From the cell containing the given text, extract its center point as [X, Y] coordinate. 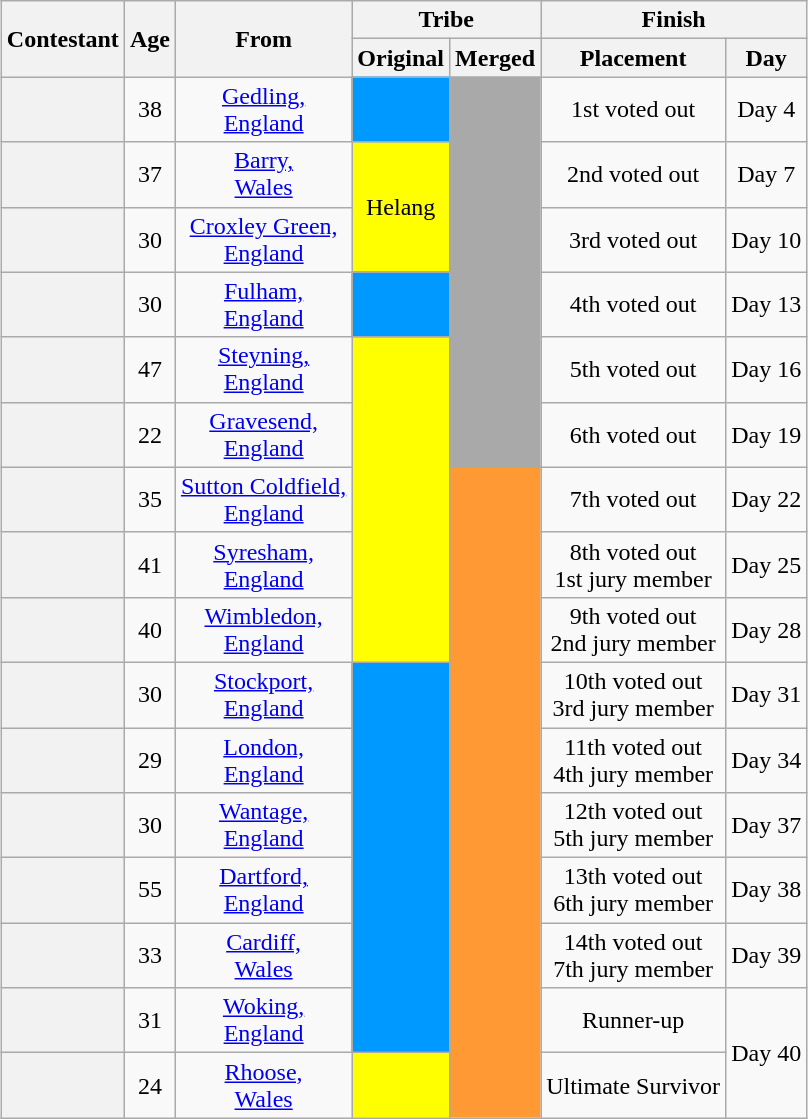
4th voted out [634, 304]
55 [150, 890]
11th voted out4th jury member [634, 760]
38 [150, 110]
1st voted out [634, 110]
6th voted out [634, 434]
Day 34 [766, 760]
London,England [263, 760]
Cardiff,Wales [263, 956]
Day 19 [766, 434]
Steyning,England [263, 370]
Woking,England [263, 1020]
29 [150, 760]
Contestant [62, 39]
Original [401, 58]
Barry,Wales [263, 174]
Gravesend,England [263, 434]
From [263, 39]
3rd voted out [634, 240]
7th voted out [634, 500]
Day 38 [766, 890]
14th voted out7th jury member [634, 956]
Age [150, 39]
Tribe [446, 20]
5th voted out [634, 370]
Day 37 [766, 826]
Placement [634, 58]
Wimbledon,England [263, 630]
Stockport,England [263, 694]
8th voted out1st jury member [634, 564]
Day 7 [766, 174]
Dartford,England [263, 890]
Fulham,England [263, 304]
10th voted out3rd jury member [634, 694]
Day 4 [766, 110]
Merged [496, 58]
2nd voted out [634, 174]
Wantage,England [263, 826]
Day [766, 58]
Finish [674, 20]
Sutton Coldfield,England [263, 500]
Ultimate Survivor [634, 1086]
37 [150, 174]
47 [150, 370]
Day 16 [766, 370]
24 [150, 1086]
9th voted out2nd jury member [634, 630]
Gedling,England [263, 110]
Day 13 [766, 304]
Day 28 [766, 630]
Day 31 [766, 694]
Rhoose,Wales [263, 1086]
41 [150, 564]
13th voted out6th jury member [634, 890]
Croxley Green,England [263, 240]
Day 25 [766, 564]
40 [150, 630]
Day 10 [766, 240]
12th voted out5th jury member [634, 826]
Runner-up [634, 1020]
Day 22 [766, 500]
Day 40 [766, 1053]
Syresham,England [263, 564]
22 [150, 434]
35 [150, 500]
31 [150, 1020]
Helang [401, 207]
33 [150, 956]
Day 39 [766, 956]
